Identify which cell holds the provided text, then report its (X, Y) central coordinate. 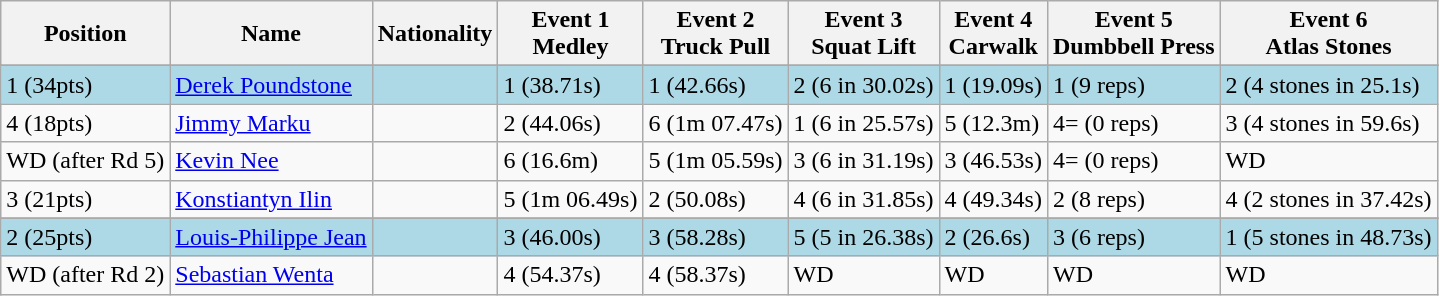
5 (12.3m) (993, 123)
1 (34pts) (86, 85)
Event 4Carwalk (993, 34)
Louis-Philippe Jean (271, 237)
3 (58.28s) (716, 237)
Position (86, 34)
2 (6 in 30.02s) (864, 85)
3 (6 reps) (1134, 237)
2 (26.6s) (993, 237)
5 (1m 05.59s) (716, 161)
Derek Poundstone (271, 85)
1 (5 stones in 48.73s) (1328, 237)
3 (6 in 31.19s) (864, 161)
Event 1Medley (570, 34)
5 (1m 06.49s) (570, 199)
Event 6Atlas Stones (1328, 34)
1 (42.66s) (716, 85)
6 (1m 07.47s) (716, 123)
Kevin Nee (271, 161)
4 (2 stones in 37.42s) (1328, 199)
Event 2Truck Pull (716, 34)
1 (19.09s) (993, 85)
3 (46.00s) (570, 237)
2 (50.08s) (716, 199)
Sebastian Wenta (271, 275)
4 (54.37s) (570, 275)
2 (8 reps) (1134, 199)
4 (58.37s) (716, 275)
5 (5 in 26.38s) (864, 237)
4 (18pts) (86, 123)
4 (49.34s) (993, 199)
WD (after Rd 5) (86, 161)
2 (4 stones in 25.1s) (1328, 85)
1 (9 reps) (1134, 85)
Name (271, 34)
Event 3Squat Lift (864, 34)
1 (38.71s) (570, 85)
Konstiantyn Ilin (271, 199)
Nationality (435, 34)
Event 5Dumbbell Press (1134, 34)
Jimmy Marku (271, 123)
WD (after Rd 2) (86, 275)
3 (46.53s) (993, 161)
2 (44.06s) (570, 123)
3 (21pts) (86, 199)
4 (6 in 31.85s) (864, 199)
3 (4 stones in 59.6s) (1328, 123)
1 (6 in 25.57s) (864, 123)
6 (16.6m) (570, 161)
2 (25pts) (86, 237)
